Return the (x, y) coordinate for the center point of the cell that contains the specified text.  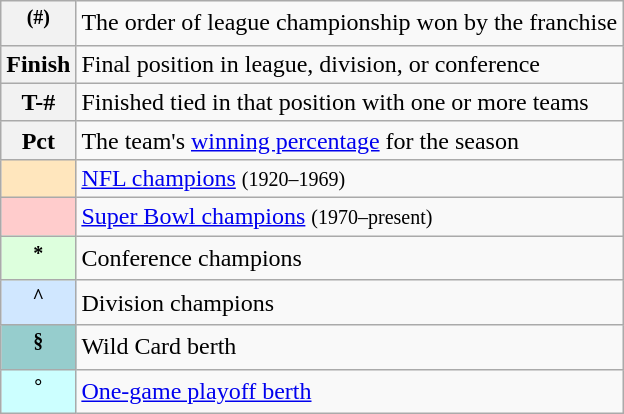
The order of league championship won by the franchise (350, 24)
^ (38, 302)
Division champions (350, 302)
Wild Card berth (350, 348)
* (38, 258)
Conference champions (350, 258)
Finish (38, 64)
Finished tied in that position with one or more teams (350, 102)
T-# (38, 102)
° (38, 392)
One-game playoff berth (350, 392)
Pct (38, 140)
Final position in league, division, or conference (350, 64)
Super Bowl champions (1970–present) (350, 217)
NFL champions (1920–1969) (350, 178)
The team's winning percentage for the season (350, 140)
§ (38, 348)
(#) (38, 24)
